Scan for the cell matching the given text and deliver its (X, Y) coordinate at center. 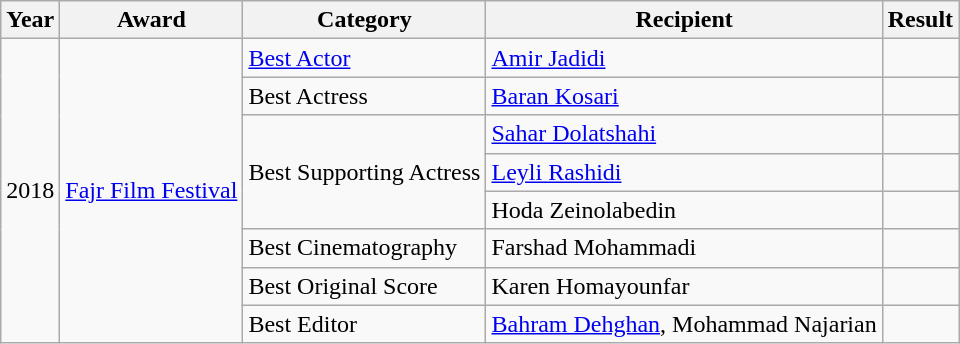
Baran Kosari (684, 96)
Hoda Zeinolabedin (684, 210)
2018 (30, 191)
Fajr Film Festival (152, 191)
Amir Jadidi (684, 58)
Karen Homayounfar (684, 286)
Award (152, 20)
Best Original Score (364, 286)
Recipient (684, 20)
Year (30, 20)
Category (364, 20)
Best Cinematography (364, 248)
Best Actress (364, 96)
Farshad Mohammadi (684, 248)
Bahram Dehghan, Mohammad Najarian (684, 324)
Best Supporting Actress (364, 172)
Result (920, 20)
Leyli Rashidi (684, 172)
Best Actor (364, 58)
Best Editor (364, 324)
Sahar Dolatshahi (684, 134)
